Return the [x, y] coordinate for the center point of the cell that contains the specified text.  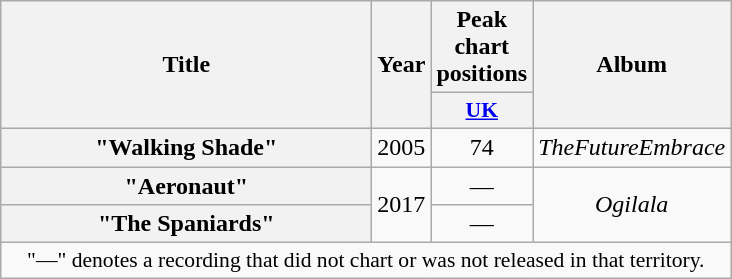
"Aeronaut" [186, 185]
2005 [402, 147]
"The Spaniards" [186, 224]
Year [402, 65]
UK [482, 111]
"Walking Shade" [186, 147]
Ogilala [632, 204]
Album [632, 65]
Peak chart positions [482, 47]
74 [482, 147]
"—" denotes a recording that did not chart or was not released in that territory. [366, 261]
TheFutureEmbrace [632, 147]
Title [186, 65]
2017 [402, 204]
